Scan for the cell matching the given text and deliver its (X, Y) coordinate at center. 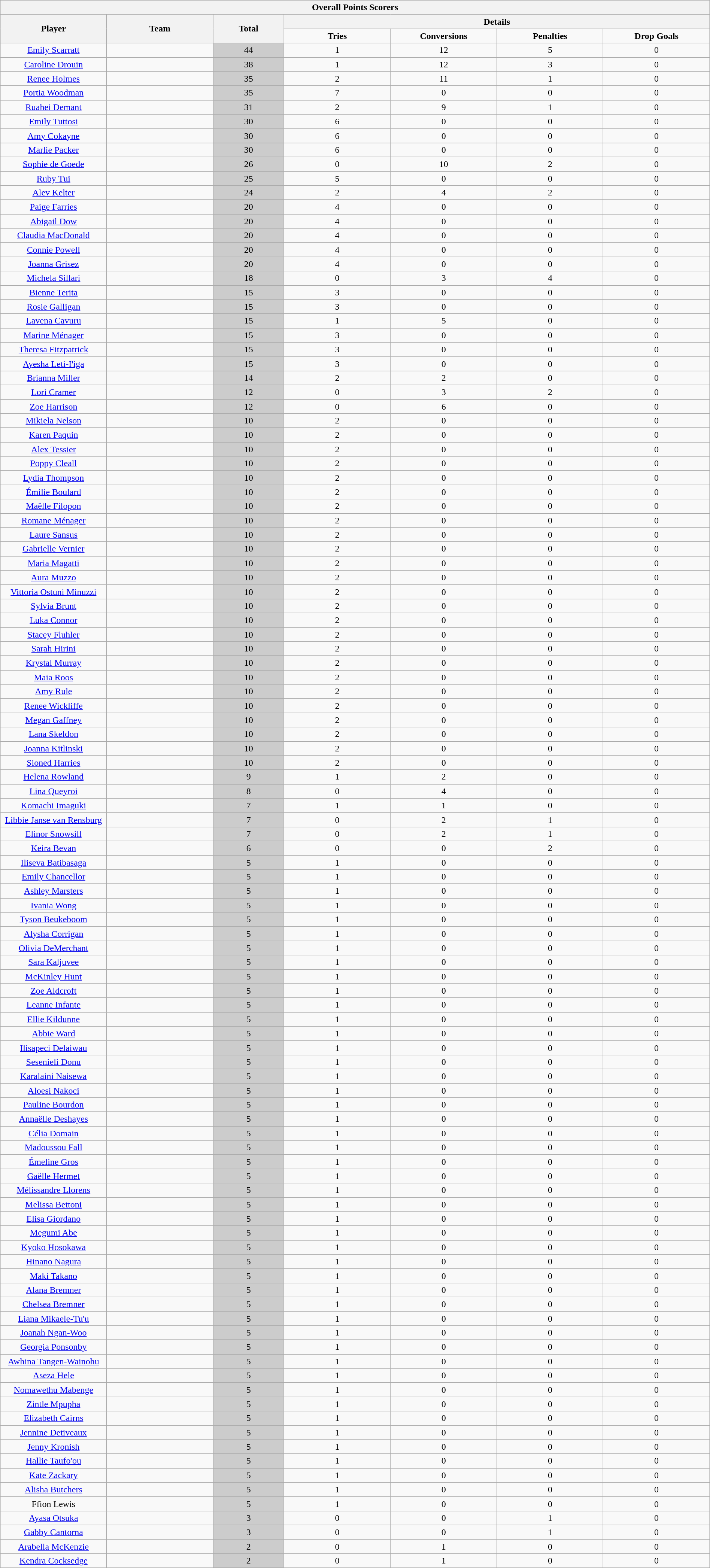
Aloesi Nakoci (54, 1091)
Abbie Ward (54, 1033)
Komachi Imaguki (54, 805)
14 (249, 378)
Lina Queyroi (54, 791)
Lori Cramer (54, 392)
Maia Roos (54, 677)
Elinor Snowsill (54, 834)
Claudia MacDonald (54, 235)
Amy Cokayne (54, 136)
Paige Farries (54, 207)
Megumi Abe (54, 1233)
Sesenieli Donu (54, 1062)
Brianna Miller (54, 378)
Rosie Galligan (54, 307)
McKinley Hunt (54, 976)
Aura Muzzo (54, 577)
Emily Scarratt (54, 50)
Mikiela Nelson (54, 421)
Maria Magatti (54, 563)
Caroline Drouin (54, 64)
Ffion Lewis (54, 1504)
Lana Skeldon (54, 734)
Connie Powell (54, 250)
Ayesha Leti-I'iga (54, 364)
Hallie Taufo'ou (54, 1461)
Pauline Bourdon (54, 1105)
8 (249, 791)
Tries (337, 36)
Renee Wickliffe (54, 706)
Luka Connor (54, 620)
Ruby Tui (54, 179)
Zoe Aldcroft (54, 991)
Zintle Mpupha (54, 1404)
24 (249, 193)
Kate Zackary (54, 1475)
Maëlle Filopon (54, 506)
Sarah Hirini (54, 649)
Total (249, 29)
Mélissandre Llorens (54, 1190)
Célia Domain (54, 1133)
Helena Rowland (54, 777)
18 (249, 278)
Nomawethu Mabenge (54, 1390)
Alana Bremner (54, 1290)
Details (497, 22)
Joanah Ngan-Woo (54, 1333)
Joanna Kitlinski (54, 748)
Lydia Thompson (54, 478)
Kyoko Hosokawa (54, 1247)
Abigail Dow (54, 221)
Michela Sillari (54, 278)
Romane Ménager (54, 520)
Renee Holmes (54, 79)
Poppy Cleall (54, 464)
Team (160, 29)
Vittoria Ostuni Minuzzi (54, 592)
Ellie Kildunne (54, 1019)
Annaëlle Deshayes (54, 1119)
Arabella McKenzie (54, 1547)
Marine Ménager (54, 335)
31 (249, 107)
Libbie Janse van Rensburg (54, 820)
Liana Mikaele-Tu'u (54, 1318)
Krystal Murray (54, 663)
Player (54, 29)
Zoe Harrison (54, 406)
Keira Bevan (54, 848)
Maki Takano (54, 1276)
Conversions (444, 36)
Awhina Tangen-Wainohu (54, 1361)
Emily Tuttosi (54, 121)
Laure Sansus (54, 535)
44 (249, 50)
Karen Paquin (54, 435)
Penalties (550, 36)
Tyson Beukeboom (54, 920)
Alex Tessier (54, 449)
Megan Gaffney (54, 720)
Theresa Fitzpatrick (54, 349)
Sylvia Brunt (54, 606)
Olivia DeMerchant (54, 948)
Joanna Grisez (54, 264)
Ruahei Demant (54, 107)
Portia Woodman (54, 93)
Sioned Harries (54, 763)
Hinano Nagura (54, 1261)
Ashley Marsters (54, 891)
Chelsea Bremner (54, 1304)
Overall Points Scorers (355, 7)
Stacey Fluhler (54, 635)
Marlie Packer (54, 150)
Bienne Terita (54, 292)
Amy Rule (54, 692)
Kendra Cocksedge (54, 1561)
Drop Goals (656, 36)
Gabby Cantorna (54, 1532)
Ayasa Otsuka (54, 1518)
Émeline Gros (54, 1162)
Emily Chancellor (54, 877)
Alev Kelter (54, 193)
Ilisapeci Delaiwau (54, 1048)
Melissa Bettoni (54, 1204)
Aseza Hele (54, 1376)
Émilie Boulard (54, 492)
Gabrielle Vernier (54, 549)
26 (249, 164)
11 (444, 79)
Sara Kaljuvee (54, 962)
Jennine Detiveaux (54, 1432)
Madoussou Fall (54, 1148)
Ivania Wong (54, 905)
Jenny Kronish (54, 1447)
Alysha Corrigan (54, 934)
Gaëlle Hermet (54, 1176)
Lavena Cavuru (54, 321)
Elisa Giordano (54, 1219)
Iliseva Batibasaga (54, 862)
Karalaini Naisewa (54, 1076)
Alisha Butchers (54, 1489)
38 (249, 64)
Leanne Infante (54, 1005)
Georgia Ponsonby (54, 1347)
Sophie de Goede (54, 164)
Elizabeth Cairns (54, 1418)
25 (249, 179)
